Locate the cell with the specified text and output its [X, Y] center coordinate. 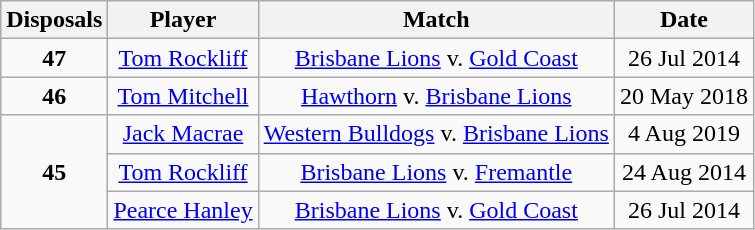
Player [183, 20]
Tom Mitchell [183, 96]
Brisbane Lions v. Fremantle [436, 172]
Western Bulldogs v. Brisbane Lions [436, 134]
4 Aug 2019 [684, 134]
Match [436, 20]
Jack Macrae [183, 134]
Hawthorn v. Brisbane Lions [436, 96]
46 [54, 96]
24 Aug 2014 [684, 172]
47 [54, 58]
Date [684, 20]
45 [54, 172]
20 May 2018 [684, 96]
Pearce Hanley [183, 210]
Disposals [54, 20]
